Detect which cell encompasses the target text, then output its [X, Y] center coordinate. 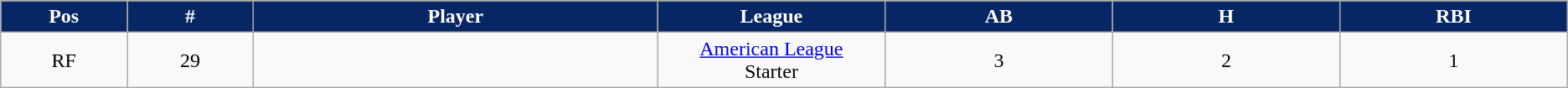
H [1226, 17]
RBI [1454, 17]
# [191, 17]
American LeagueStarter [771, 60]
League [771, 17]
1 [1454, 60]
AB [999, 17]
RF [64, 60]
Pos [64, 17]
3 [999, 60]
Player [456, 17]
2 [1226, 60]
29 [191, 60]
